Return the (X, Y) coordinate for the center point of the cell that contains the specified text.  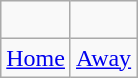
Away (103, 58)
Home (36, 58)
